Output the [X, Y] coordinate of the center of the cell containing the given text.  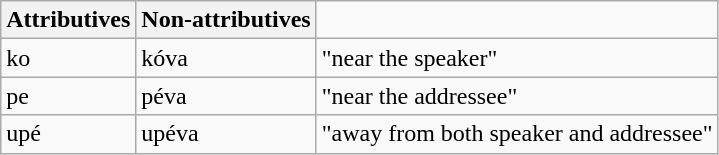
Attributives [68, 20]
kóva [226, 58]
"away from both speaker and addressee" [517, 134]
upé [68, 134]
péva [226, 96]
upéva [226, 134]
"near the speaker" [517, 58]
"near the addressee" [517, 96]
pe [68, 96]
ko [68, 58]
Non-attributives [226, 20]
